Locate the cell with the specified text and output its [X, Y] center coordinate. 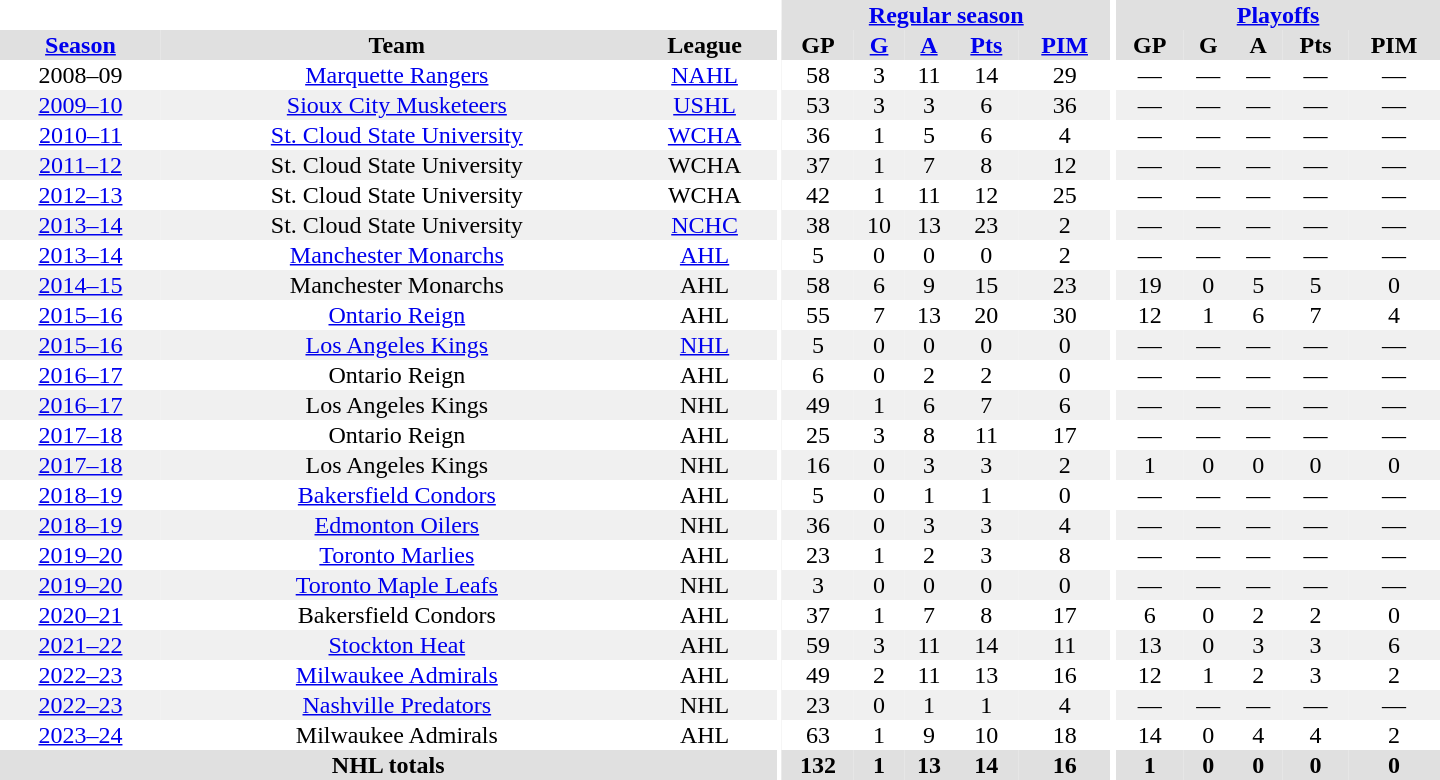
Toronto Maple Leafs [397, 585]
2012–13 [80, 195]
Team [397, 45]
2014–15 [80, 285]
29 [1065, 75]
2010–11 [80, 135]
132 [818, 765]
Playoffs [1278, 15]
55 [818, 315]
NAHL [705, 75]
59 [818, 645]
Stockton Heat [397, 645]
Nashville Predators [397, 705]
2020–21 [80, 615]
Sioux City Musketeers [397, 105]
NHL totals [388, 765]
Toronto Marlies [397, 555]
38 [818, 225]
18 [1065, 735]
42 [818, 195]
League [705, 45]
2011–12 [80, 165]
30 [1065, 315]
Edmonton Oilers [397, 525]
2021–22 [80, 645]
2023–24 [80, 735]
Season [80, 45]
Regular season [946, 15]
19 [1150, 285]
2009–10 [80, 105]
15 [986, 285]
53 [818, 105]
NCHC [705, 225]
20 [986, 315]
63 [818, 735]
Marquette Rangers [397, 75]
USHL [705, 105]
2008–09 [80, 75]
